Return [X, Y] of the center of cell containing provided text 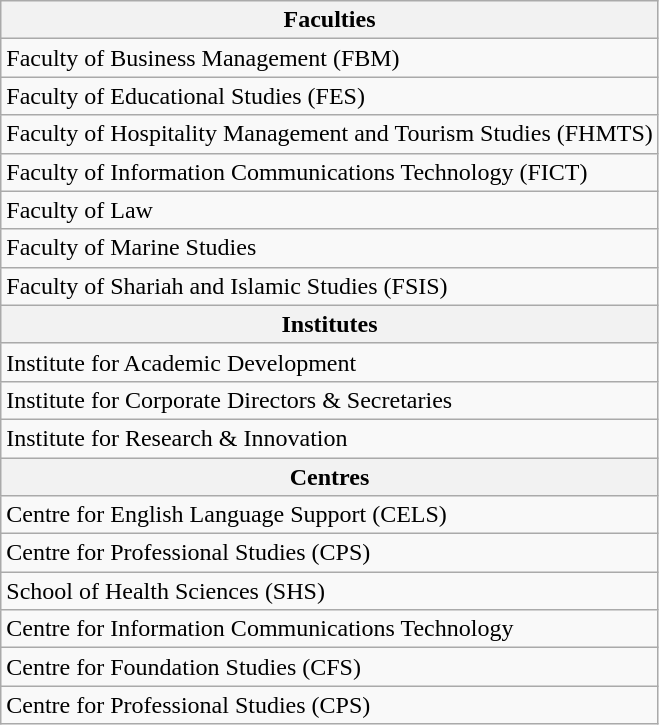
School of Health Sciences (SHS) [330, 591]
Institute for Corporate Directors & Secretaries [330, 400]
Faculty of Information Communications Technology (FICT) [330, 172]
Centre for English Language Support (CELS) [330, 515]
Faculty of Shariah and Islamic Studies (FSIS) [330, 286]
Faculty of Law [330, 210]
Faculty of Marine Studies [330, 248]
Faculty of Business Management (FBM) [330, 58]
Faculty of Hospitality Management and Tourism Studies (FHMTS) [330, 134]
Centre for Foundation Studies (CFS) [330, 667]
Faculty of Educational Studies (FES) [330, 96]
Institutes [330, 324]
Centre for Information Communications Technology [330, 629]
Faculties [330, 20]
Centres [330, 477]
Institute for Research & Innovation [330, 438]
Institute for Academic Development [330, 362]
